Output the (x, y) coordinate of the center of the cell containing the given text.  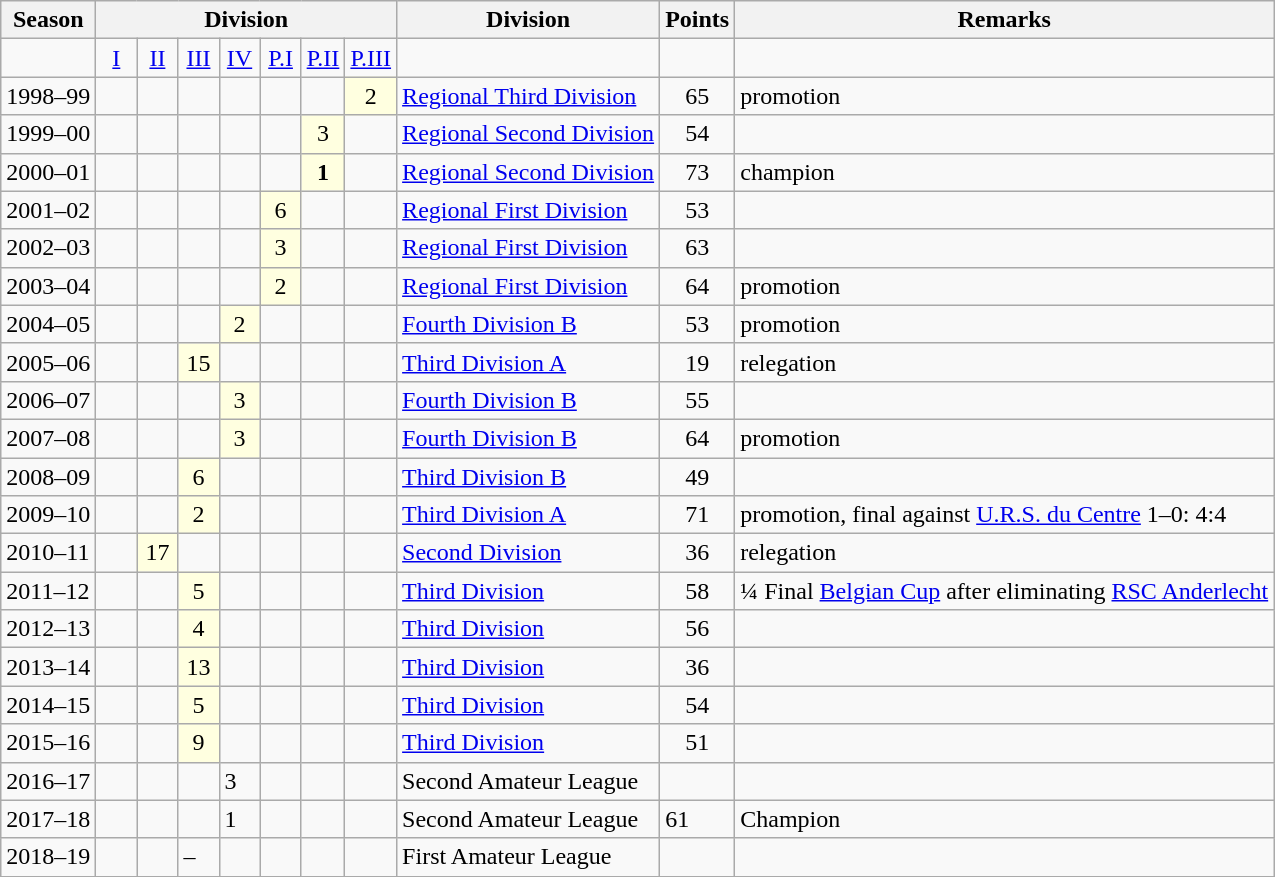
17 (158, 553)
– (198, 857)
65 (698, 96)
2008–09 (48, 477)
2007–08 (48, 438)
2004–05 (48, 324)
2015–16 (48, 743)
Regional Third Division (528, 96)
2012–13 (48, 629)
51 (698, 743)
2006–07 (48, 400)
¼ Final Belgian Cup after eliminating RSC Anderlecht (1004, 591)
II (158, 58)
2010–11 (48, 553)
Remarks (1004, 20)
19 (698, 362)
56 (698, 629)
2018–19 (48, 857)
Points (698, 20)
2000–01 (48, 172)
Season (48, 20)
promotion, final against U.R.S. du Centre 1–0: 4:4 (1004, 515)
61 (698, 819)
1998–99 (48, 96)
P.I (280, 58)
2013–14 (48, 667)
2005–06 (48, 362)
2017–18 (48, 819)
First Amateur League (528, 857)
P.II (323, 58)
49 (698, 477)
2001–02 (48, 210)
Champion (1004, 819)
73 (698, 172)
2002–03 (48, 248)
9 (198, 743)
I (116, 58)
2016–17 (48, 781)
55 (698, 400)
P.III (371, 58)
Second Division (528, 553)
63 (698, 248)
champion (1004, 172)
2011–12 (48, 591)
58 (698, 591)
2009–10 (48, 515)
1999–00 (48, 134)
2014–15 (48, 705)
4 (198, 629)
Third Division B (528, 477)
IV (240, 58)
2003–04 (48, 286)
13 (198, 667)
15 (198, 362)
III (198, 58)
71 (698, 515)
